Return the [X, Y] coordinate for the center point of the cell that contains the specified text.  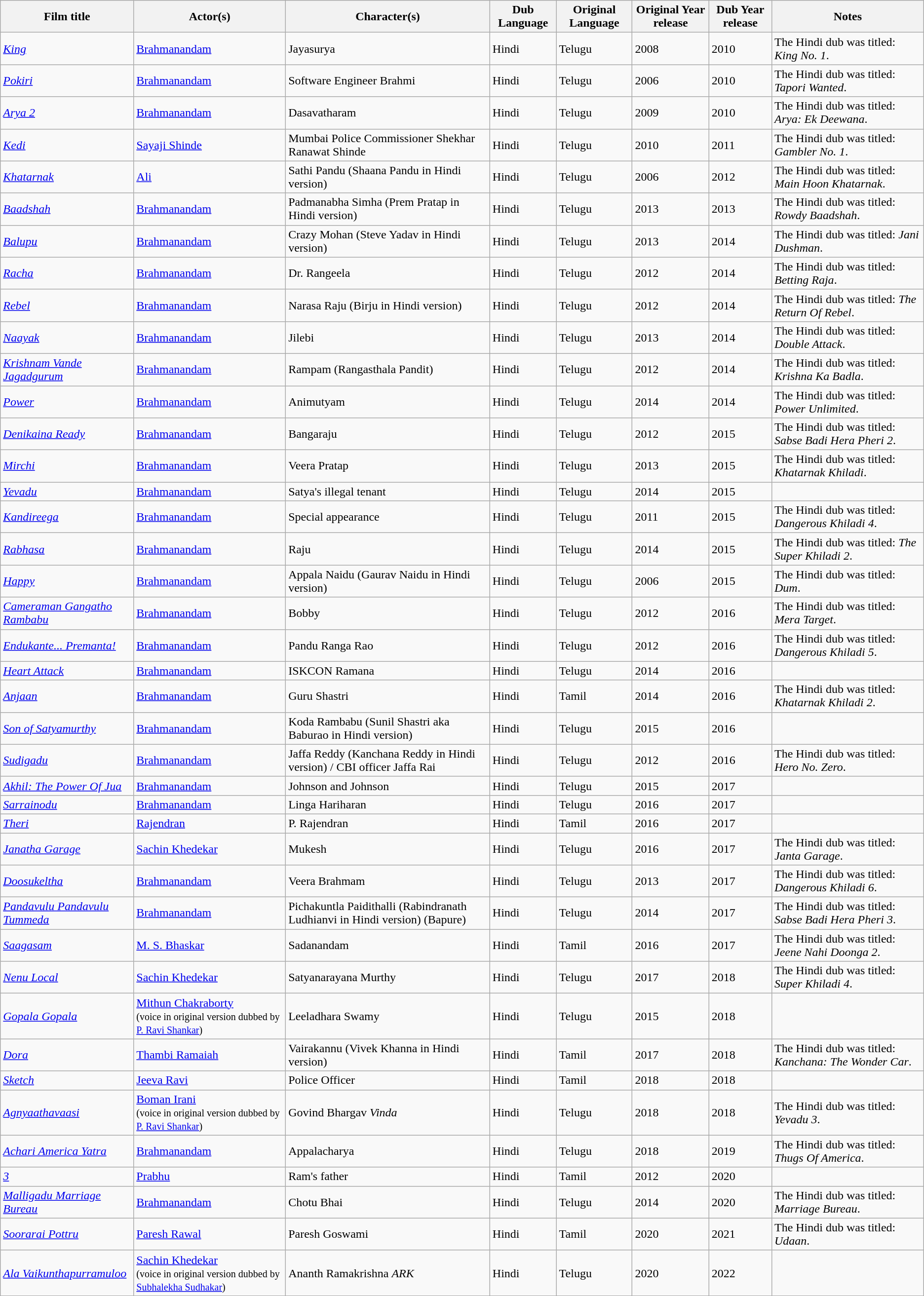
Balupu [67, 241]
Jeeva Ravi [210, 1080]
Jilebi [388, 338]
Veera Brahmam [388, 881]
The Hindi dub was titled: Udaan. [847, 1234]
The Hindi dub was titled: Hero No. Zero. [847, 760]
Vairakannu (Vivek Khanna in Hindi version) [388, 1055]
Sudigadu [67, 760]
Actor(s) [210, 17]
3 [67, 1177]
M. S. Bhaskar [210, 946]
The Hindi dub was titled: Mera Target. [847, 613]
The Hindi dub was titled: Main Hoon Khatarnak. [847, 177]
Linga Hariharan [388, 804]
Prabhu [210, 1177]
Happy [67, 581]
Heart Attack [67, 671]
Pokiri [67, 81]
The Hindi dub was titled: Sabse Badi Hera Pheri 2. [847, 434]
Cameraman Gangatho Rambabu [67, 613]
Saagasam [67, 946]
Kandireega [67, 517]
The Hindi dub was titled: Khatarnak Khiladi. [847, 466]
Yevadu [67, 492]
The Hindi dub was titled: Gambler No. 1. [847, 145]
Agnyaathavaasi [67, 1112]
Paresh Rawal [210, 1234]
Rampam (Rangasthala Pandit) [388, 369]
Denikaina Ready [67, 434]
Janatha Garage [67, 849]
Dr. Rangeela [388, 273]
Naayak [67, 338]
Krishnam Vande Jagadgurum [67, 369]
Animutyam [388, 402]
The Hindi dub was titled: Dangerous Khiladi 5. [847, 646]
Veera Pratap [388, 466]
Johnson and Johnson [388, 786]
Sathi Pandu (Shaana Pandu in Hindi version) [388, 177]
2008 [670, 48]
Mumbai Police Commissioner Shekhar Ranawat Shinde [388, 145]
The Hindi dub was titled: Dangerous Khiladi 6. [847, 881]
Power [67, 402]
Boman Irani(voice in original version dubbed by P. Ravi Shankar) [210, 1112]
Gopala Gopala [67, 1016]
Jaffa Reddy (Kanchana Reddy in Hindi version) / CBI officer Jaffa Rai [388, 760]
The Hindi dub was titled: Sabse Badi Hera Pheri 3. [847, 913]
Arya 2 [67, 113]
The Hindi dub was titled: Rowdy Baadshah. [847, 209]
Paresh Goswami [388, 1234]
Chotu Bhai [388, 1202]
Appalacharya [388, 1151]
Koda Rambabu (Sunil Shastri aka Baburao in Hindi version) [388, 728]
The Hindi dub was titled: Krishna Ka Badla. [847, 369]
The Hindi dub was titled: Janta Garage. [847, 849]
Achari America Yatra [67, 1151]
Bobby [388, 613]
Pandavulu Pandavulu Tummeda [67, 913]
Raju [388, 549]
Pandu Ranga Rao [388, 646]
Film title [67, 17]
King [67, 48]
2021 [740, 1234]
Original Language [594, 17]
The Hindi dub was titled: Jeene Nahi Doonga 2. [847, 946]
Police Officer [388, 1080]
Rabhasa [67, 549]
The Hindi dub was titled: King No. 1. [847, 48]
Dub Year release [740, 17]
Doosukeltha [67, 881]
Sketch [67, 1080]
The Hindi dub was titled: Thugs Of America. [847, 1151]
Ali [210, 177]
Nenu Local [67, 977]
Khatarnak [67, 177]
The Hindi dub was titled: Marriage Bureau. [847, 1202]
The Hindi dub was titled: Jani Dushman. [847, 241]
Anjaan [67, 696]
The Hindi dub was titled: Kanchana: The Wonder Car. [847, 1055]
Sayaji Shinde [210, 145]
Guru Shastri [388, 696]
Dub Language [523, 17]
Pichakuntla Paidithalli (Rabindranath Ludhianvi in Hindi version) (Bapure) [388, 913]
The Hindi dub was titled: The Super Khiladi 2. [847, 549]
Satya's illegal tenant [388, 492]
The Hindi dub was titled: Betting Raja. [847, 273]
Kedi [67, 145]
Software Engineer Brahmi [388, 81]
Dasavatharam [388, 113]
Character(s) [388, 17]
Racha [67, 273]
P. Rajendran [388, 823]
Special appearance [388, 517]
Mirchi [67, 466]
Mithun Chakraborty(voice in original version dubbed by P. Ravi Shankar) [210, 1016]
Rajendran [210, 823]
Padmanabha Simha (Prem Pratap in Hindi version) [388, 209]
ISKCON Ramana [388, 671]
Jayasurya [388, 48]
Mukesh [388, 849]
Appala Naidu (Gaurav Naidu in Hindi version) [388, 581]
The Hindi dub was titled: Yevadu 3. [847, 1112]
The Hindi dub was titled: Khatarnak Khiladi 2. [847, 696]
Narasa Raju (Birju in Hindi version) [388, 305]
Theri [67, 823]
Sarrainodu [67, 804]
The Hindi dub was titled: Power Unlimited. [847, 402]
Son of Satyamurthy [67, 728]
Dora [67, 1055]
Sadanandam [388, 946]
Govind Bhargav Vinda [388, 1112]
Soorarai Pottru [67, 1234]
Rebel [67, 305]
2019 [740, 1151]
The Hindi dub was titled: Double Attack. [847, 338]
The Hindi dub was titled: Dum. [847, 581]
Bangaraju [388, 434]
The Hindi dub was titled: Super Khiladi 4. [847, 977]
Akhil: The Power Of Jua [67, 786]
Crazy Mohan (Steve Yadav in Hindi version) [388, 241]
Ala Vaikunthapurramuloo [67, 1273]
The Hindi dub was titled: The Return Of Rebel. [847, 305]
Thambi Ramaiah [210, 1055]
Malligadu Marriage Bureau [67, 1202]
Sachin Khedekar(voice in original version dubbed by Subhalekha Sudhakar) [210, 1273]
2009 [670, 113]
The Hindi dub was titled: Dangerous Khiladi 4. [847, 517]
Notes [847, 17]
Ananth Ramakrishna ARK [388, 1273]
Baadshah [67, 209]
Endukante... Premanta! [67, 646]
Satyanarayana Murthy [388, 977]
The Hindi dub was titled: Arya: Ek Deewana. [847, 113]
Leeladhara Swamy [388, 1016]
2022 [740, 1273]
Original Year release [670, 17]
Ram's father [388, 1177]
The Hindi dub was titled: Tapori Wanted. [847, 81]
